Provide the [x, y] coordinate of the cell's center where the given text is located.  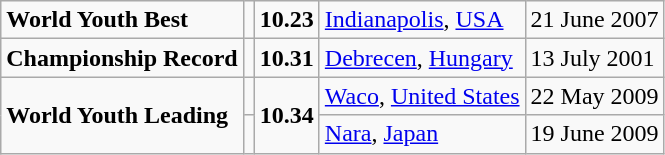
World Youth Best [122, 20]
Indianapolis, USA [422, 20]
19 June 2009 [594, 134]
21 June 2007 [594, 20]
Championship Record [122, 58]
10.34 [286, 115]
10.31 [286, 58]
13 July 2001 [594, 58]
Debrecen, Hungary [422, 58]
Nara, Japan [422, 134]
Waco, United States [422, 96]
10.23 [286, 20]
22 May 2009 [594, 96]
World Youth Leading [122, 115]
